For the text-containing cell, return its midpoint in [x, y] coordinate format. 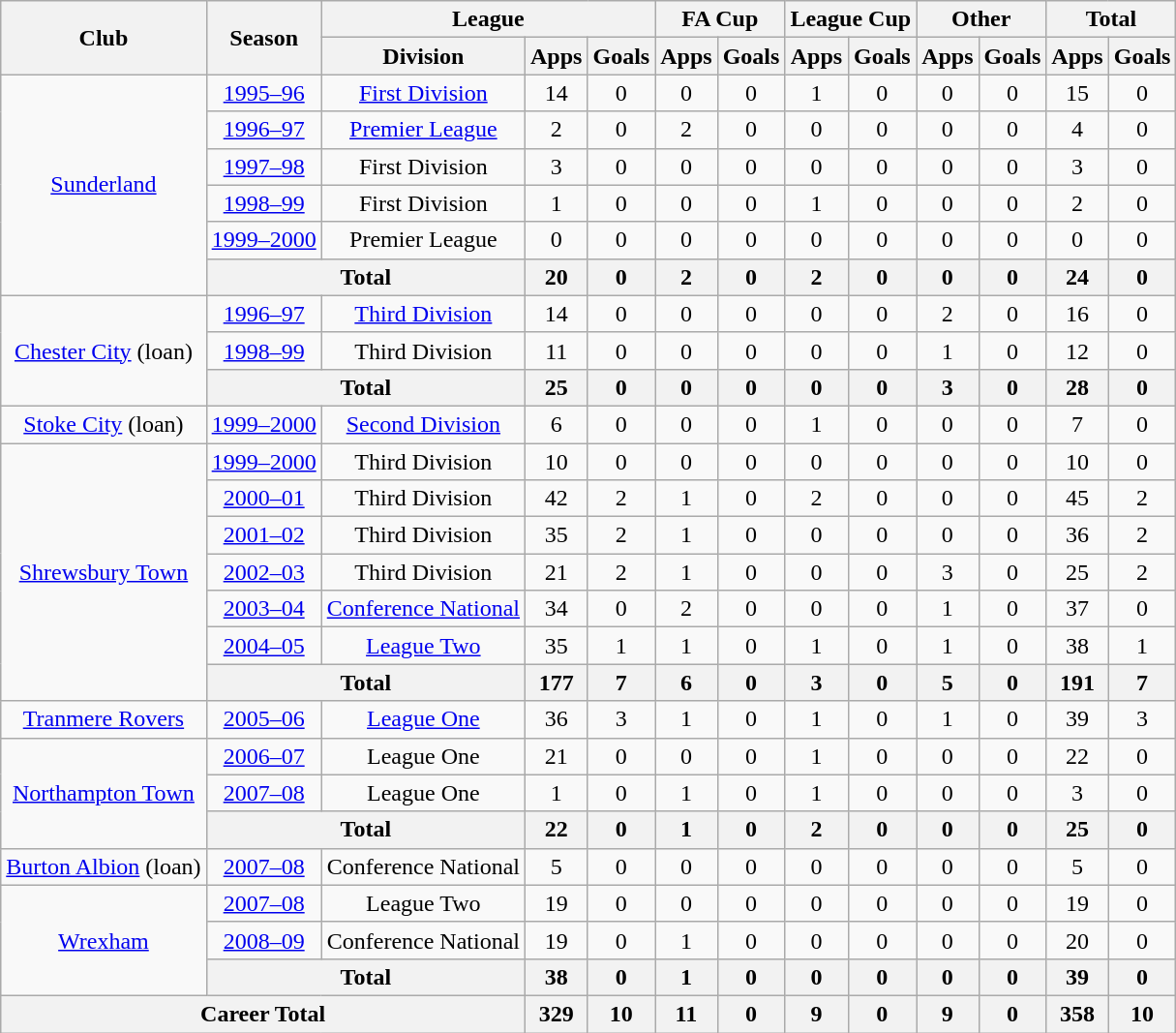
28 [1077, 387]
42 [557, 499]
2008–09 [263, 940]
FA Cup [720, 19]
191 [1077, 683]
329 [557, 1014]
16 [1077, 314]
Shrewsbury Town [104, 572]
2000–01 [263, 499]
24 [1077, 277]
Burton Albion (loan) [104, 866]
2001–02 [263, 535]
Other [981, 19]
Club [104, 38]
4 [1077, 130]
34 [557, 609]
177 [557, 683]
358 [1077, 1014]
Tranmere Rovers [104, 719]
Sunderland [104, 185]
12 [1077, 350]
2004–05 [263, 646]
1995–96 [263, 93]
League [488, 19]
15 [1077, 93]
1997–98 [263, 167]
Division [423, 56]
Season [263, 38]
Career Total [263, 1014]
45 [1077, 499]
2003–04 [263, 609]
League Cup [851, 19]
Stoke City (loan) [104, 424]
37 [1077, 609]
Chester City (loan) [104, 350]
Wrexham [104, 940]
Second Division [423, 424]
2002–03 [263, 572]
Northampton Town [104, 793]
2005–06 [263, 719]
2006–07 [263, 756]
